Detect which cell encompasses the target text, then output its (X, Y) center coordinate. 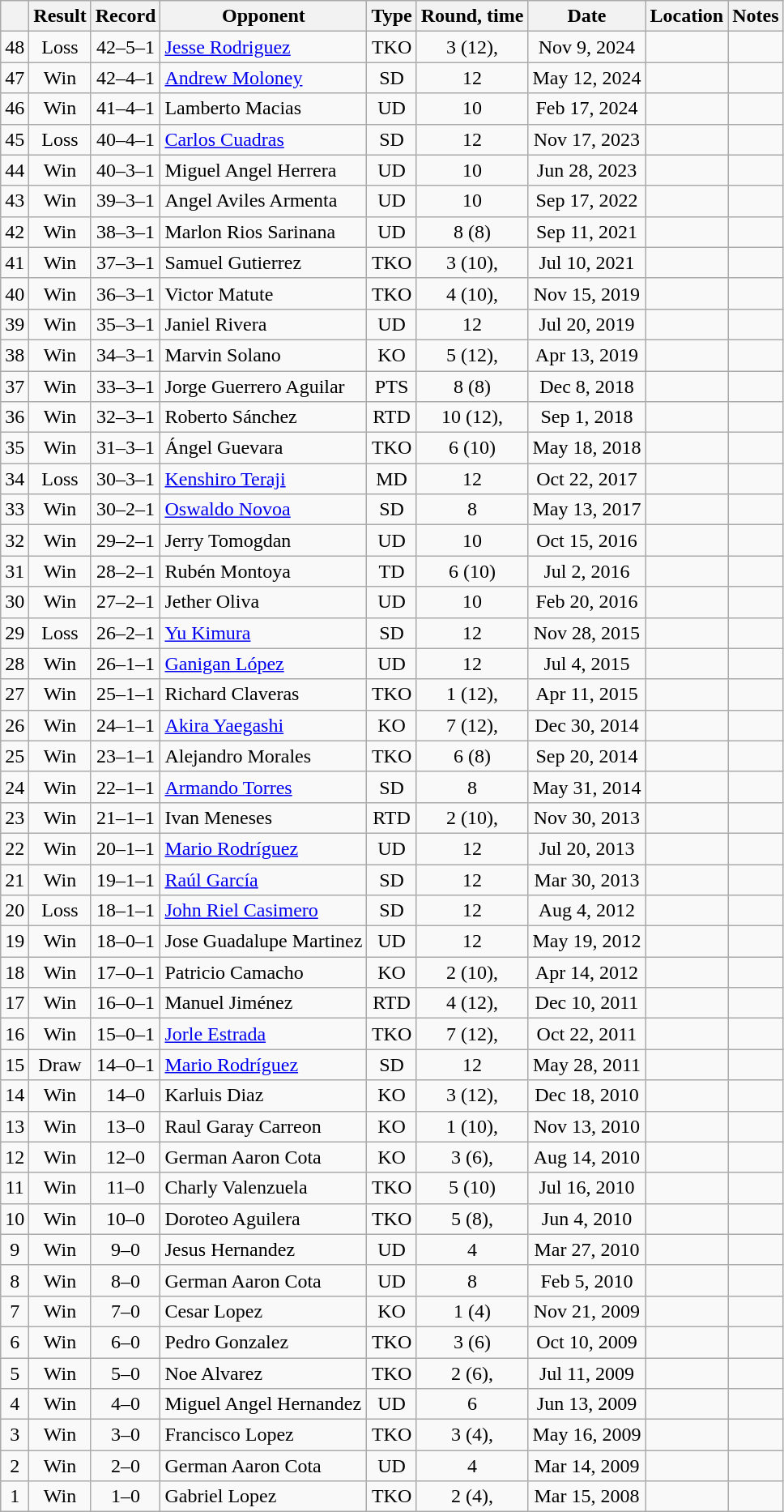
35 (15, 448)
Cesar Lopez (264, 1311)
1 (15, 1497)
Marvin Solano (264, 355)
May 18, 2018 (586, 448)
Feb 20, 2016 (586, 602)
12–0 (126, 1157)
2 (15, 1466)
Doroteo Aguilera (264, 1219)
6 (8) (472, 756)
3 (10), (472, 263)
Jorge Guerrero Aguilar (264, 387)
Noe Alvarez (264, 1373)
31–3–1 (126, 448)
29 (15, 633)
Type (392, 16)
4 (10), (472, 293)
TD (392, 571)
Dec 18, 2010 (586, 1096)
Mar 27, 2010 (586, 1249)
42–5–1 (126, 47)
Raúl García (264, 879)
Oswaldo Novoa (264, 510)
Armando Torres (264, 787)
5 (12), (472, 355)
Ivan Meneses (264, 818)
46 (15, 109)
28–2–1 (126, 571)
48 (15, 47)
14–0–1 (126, 1065)
5–0 (126, 1373)
Patricio Camacho (264, 972)
1 (10), (472, 1126)
Janiel Rivera (264, 324)
Date (586, 16)
35–3–1 (126, 324)
Lamberto Macias (264, 109)
Feb 5, 2010 (586, 1280)
17 (15, 1003)
13–0 (126, 1126)
24 (15, 787)
21–1–1 (126, 818)
Ganigan López (264, 664)
42 (15, 232)
Jun 13, 2009 (586, 1404)
Karluis Diaz (264, 1096)
Jesse Rodriguez (264, 47)
34–3–1 (126, 355)
MD (392, 479)
Kenshiro Teraji (264, 479)
1 (12), (472, 694)
Oct 22, 2011 (586, 1034)
Jorle Estrada (264, 1034)
Raul Garay Carreon (264, 1126)
3 (6) (472, 1342)
May 12, 2024 (586, 78)
33 (15, 510)
21 (15, 879)
23–1–1 (126, 756)
Victor Matute (264, 293)
Miguel Angel Herrera (264, 170)
Alejandro Morales (264, 756)
15 (15, 1065)
30 (15, 602)
10–0 (126, 1219)
28 (15, 664)
3 (6), (472, 1157)
Nov 30, 2013 (586, 818)
Andrew Moloney (264, 78)
2 (6), (472, 1373)
Jul 16, 2010 (586, 1188)
Richard Claveras (264, 694)
Yu Kimura (264, 633)
Location (687, 16)
Jun 4, 2010 (586, 1219)
Nov 28, 2015 (586, 633)
Jul 20, 2013 (586, 848)
34 (15, 479)
May 16, 2009 (586, 1435)
Mar 30, 2013 (586, 879)
Jun 28, 2023 (586, 170)
Miguel Angel Hernandez (264, 1404)
Mar 14, 2009 (586, 1466)
26–1–1 (126, 664)
Nov 9, 2024 (586, 47)
36–3–1 (126, 293)
Dec 30, 2014 (586, 725)
37 (15, 387)
Notes (756, 16)
41–4–1 (126, 109)
Apr 14, 2012 (586, 972)
36 (15, 417)
42–4–1 (126, 78)
37–3–1 (126, 263)
Opponent (264, 16)
26–2–1 (126, 633)
May 19, 2012 (586, 942)
May 28, 2011 (586, 1065)
45 (15, 139)
2–0 (126, 1466)
39 (15, 324)
1–0 (126, 1497)
2 (4), (472, 1497)
3 (4), (472, 1435)
Roberto Sánchez (264, 417)
Apr 11, 2015 (586, 694)
40–4–1 (126, 139)
May 13, 2017 (586, 510)
4 (12), (472, 1003)
Oct 15, 2016 (586, 540)
5 (8), (472, 1219)
18–0–1 (126, 942)
Feb 17, 2024 (586, 109)
7 (15, 1311)
Jether Oliva (264, 602)
38 (15, 355)
15–0–1 (126, 1034)
Jerry Tomogdan (264, 540)
Rubén Montoya (264, 571)
19 (15, 942)
5 (15, 1373)
18 (15, 972)
Samuel Gutierrez (264, 263)
Marlon Rios Sarinana (264, 232)
8–0 (126, 1280)
Jul 2, 2016 (586, 571)
6–0 (126, 1342)
11 (15, 1188)
5 (10) (472, 1188)
Carlos Cuadras (264, 139)
Nov 17, 2023 (586, 139)
Gabriel Lopez (264, 1497)
Sep 20, 2014 (586, 756)
20 (15, 911)
17–0–1 (126, 972)
Manuel Jiménez (264, 1003)
Jose Guadalupe Martinez (264, 942)
40–3–1 (126, 170)
22–1–1 (126, 787)
Oct 22, 2017 (586, 479)
Sep 17, 2022 (586, 201)
24–1–1 (126, 725)
Nov 13, 2010 (586, 1126)
33–3–1 (126, 387)
Jul 10, 2021 (586, 263)
Jul 4, 2015 (586, 664)
16–0–1 (126, 1003)
47 (15, 78)
14–0 (126, 1096)
41 (15, 263)
32–3–1 (126, 417)
44 (15, 170)
10 (12), (472, 417)
30–2–1 (126, 510)
16 (15, 1034)
Jul 11, 2009 (586, 1373)
Francisco Lopez (264, 1435)
Aug 14, 2010 (586, 1157)
30–3–1 (126, 479)
Aug 4, 2012 (586, 911)
May 31, 2014 (586, 787)
Jesus Hernandez (264, 1249)
27 (15, 694)
14 (15, 1096)
Result (60, 16)
26 (15, 725)
1 (4) (472, 1311)
Draw (60, 1065)
Ángel Guevara (264, 448)
27–2–1 (126, 602)
18–1–1 (126, 911)
25 (15, 756)
Mar 15, 2008 (586, 1497)
43 (15, 201)
7–0 (126, 1311)
PTS (392, 387)
Nov 15, 2019 (586, 293)
20–1–1 (126, 848)
Nov 21, 2009 (586, 1311)
19–1–1 (126, 879)
Dec 10, 2011 (586, 1003)
Pedro Gonzalez (264, 1342)
Sep 11, 2021 (586, 232)
Jul 20, 2019 (586, 324)
32 (15, 540)
3 (15, 1435)
Dec 8, 2018 (586, 387)
Akira Yaegashi (264, 725)
13 (15, 1126)
29–2–1 (126, 540)
Round, time (472, 16)
Record (126, 16)
9–0 (126, 1249)
Apr 13, 2019 (586, 355)
Angel Aviles Armenta (264, 201)
25–1–1 (126, 694)
3–0 (126, 1435)
Oct 10, 2009 (586, 1342)
23 (15, 818)
John Riel Casimero (264, 911)
4–0 (126, 1404)
11–0 (126, 1188)
22 (15, 848)
40 (15, 293)
31 (15, 571)
39–3–1 (126, 201)
Charly Valenzuela (264, 1188)
38–3–1 (126, 232)
Sep 1, 2018 (586, 417)
9 (15, 1249)
